Provide the (X, Y) coordinate of the cell's center where the given text is located.  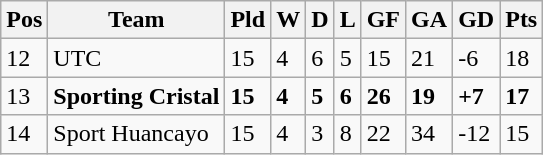
GF (383, 20)
Pts (522, 20)
8 (348, 134)
19 (430, 96)
Team (136, 20)
L (348, 20)
21 (430, 58)
Pld (248, 20)
Sporting Cristal (136, 96)
GA (430, 20)
-6 (476, 58)
+7 (476, 96)
34 (430, 134)
D (320, 20)
22 (383, 134)
UTC (136, 58)
Sport Huancayo (136, 134)
W (288, 20)
18 (522, 58)
13 (24, 96)
14 (24, 134)
12 (24, 58)
26 (383, 96)
Pos (24, 20)
-12 (476, 134)
GD (476, 20)
17 (522, 96)
3 (320, 134)
